Scan for the cell matching the given text and deliver its (x, y) coordinate at center. 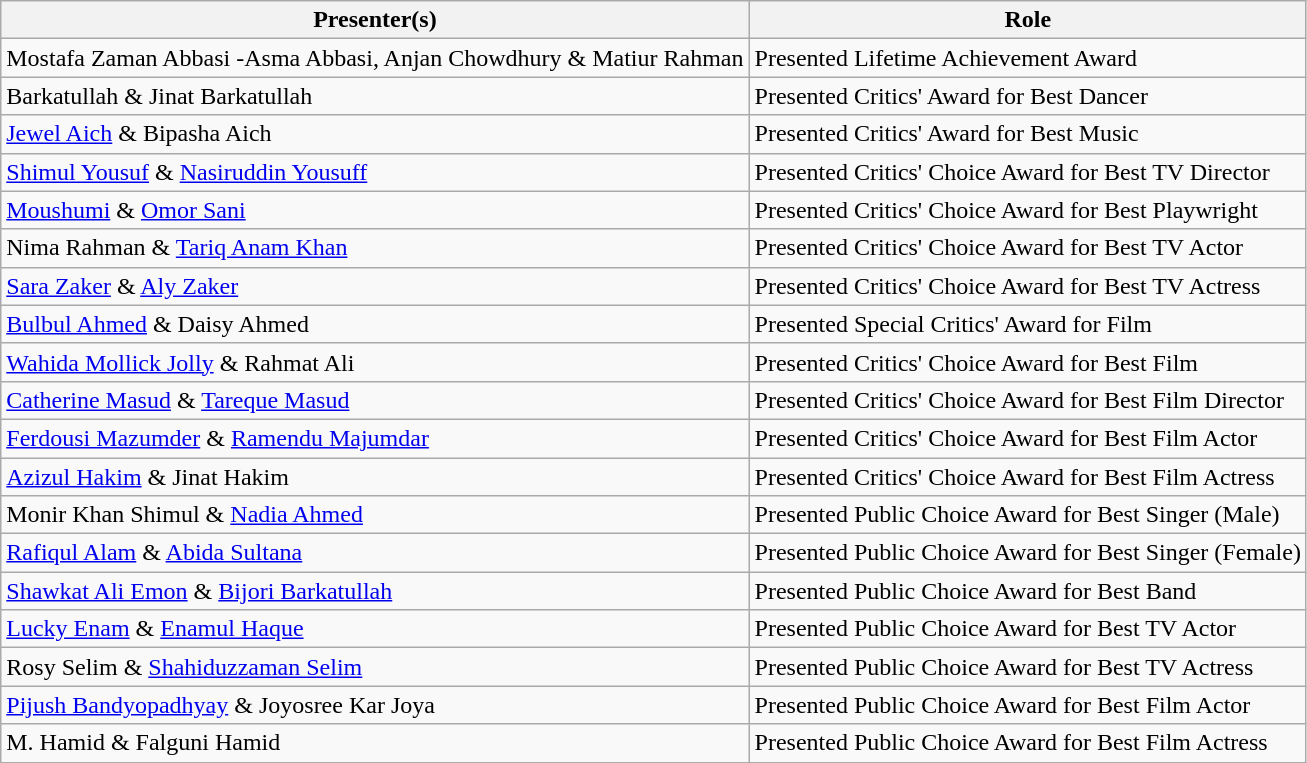
Presented Critics' Choice Award for Best Film Director (1028, 400)
Bulbul Ahmed & Daisy Ahmed (375, 324)
Presented Critics' Choice Award for Best Film (1028, 362)
Presented Critics' Award for Best Music (1028, 134)
Shimul Yousuf & Nasiruddin Yousuff (375, 172)
Lucky Enam & Enamul Haque (375, 629)
Presented Public Choice Award for Best TV Actor (1028, 629)
Pijush Bandyopadhyay & Joyosree Kar Joya (375, 705)
Azizul Hakim & Jinat Hakim (375, 477)
Shawkat Ali Emon & Bijori Barkatullah (375, 591)
Rafiqul Alam & Abida Sultana (375, 553)
Presented Public Choice Award for Best Singer (Female) (1028, 553)
Barkatullah & Jinat Barkatullah (375, 96)
Wahida Mollick Jolly & Rahmat Ali (375, 362)
Presented Critics' Choice Award for Best TV Director (1028, 172)
Mostafa Zaman Abbasi -Asma Abbasi, Anjan Chowdhury & Matiur Rahman (375, 58)
Moushumi & Omor Sani (375, 210)
Presented Critics' Award for Best Dancer (1028, 96)
Presented Critics' Choice Award for Best Film Actor (1028, 438)
Presented Special Critics' Award for Film (1028, 324)
Monir Khan Shimul & Nadia Ahmed (375, 515)
Presented Critics' Choice Award for Best Film Actress (1028, 477)
Presented Public Choice Award for Best Film Actress (1028, 743)
Sara Zaker & Aly Zaker (375, 286)
Presented Lifetime Achievement Award (1028, 58)
Presented Critics' Choice Award for Best TV Actress (1028, 286)
Presented Public Choice Award for Best Band (1028, 591)
Ferdousi Mazumder & Ramendu Majumdar (375, 438)
Presented Critics' Choice Award for Best TV Actor (1028, 248)
Presenter(s) (375, 20)
Role (1028, 20)
Jewel Aich & Bipasha Aich (375, 134)
Presented Public Choice Award for Best Film Actor (1028, 705)
Rosy Selim & Shahiduzzaman Selim (375, 667)
Presented Public Choice Award for Best TV Actress (1028, 667)
Catherine Masud & Tareque Masud (375, 400)
M. Hamid & Falguni Hamid (375, 743)
Presented Public Choice Award for Best Singer (Male) (1028, 515)
Nima Rahman & Tariq Anam Khan (375, 248)
Presented Critics' Choice Award for Best Playwright (1028, 210)
